Search for the cell housing the specified text and yield its [x, y] center coordinate. 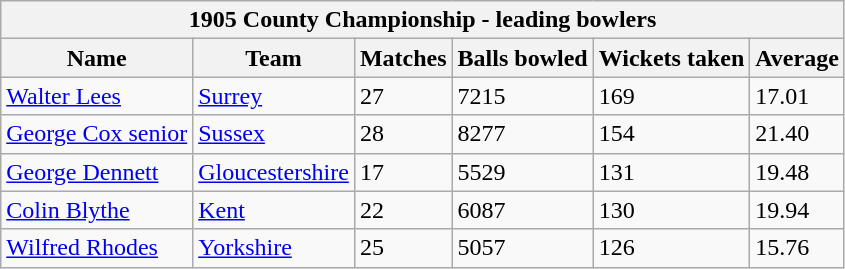
25 [403, 248]
Sussex [274, 134]
22 [403, 210]
8277 [522, 134]
19.94 [798, 210]
Colin Blythe [97, 210]
27 [403, 96]
Matches [403, 58]
17 [403, 172]
George Dennett [97, 172]
Balls bowled [522, 58]
Average [798, 58]
Gloucestershire [274, 172]
5529 [522, 172]
Team [274, 58]
Walter Lees [97, 96]
1905 County Championship - leading bowlers [423, 20]
28 [403, 134]
Wilfred Rhodes [97, 248]
5057 [522, 248]
George Cox senior [97, 134]
Name [97, 58]
Surrey [274, 96]
17.01 [798, 96]
169 [672, 96]
6087 [522, 210]
19.48 [798, 172]
Wickets taken [672, 58]
Kent [274, 210]
154 [672, 134]
15.76 [798, 248]
130 [672, 210]
21.40 [798, 134]
7215 [522, 96]
Yorkshire [274, 248]
126 [672, 248]
131 [672, 172]
